Provide the [X, Y] coordinate of the cell's center where the given text is located.  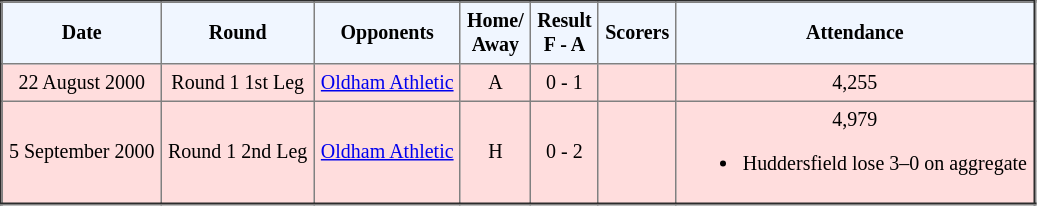
A [495, 83]
Round 1 2nd Leg [238, 152]
Date [82, 33]
Round 1 1st Leg [238, 83]
Home/Away [495, 33]
H [495, 152]
Round [238, 33]
0 - 1 [564, 83]
ResultF - A [564, 33]
5 September 2000 [82, 152]
Attendance [855, 33]
4,255 [855, 83]
Scorers [637, 33]
Opponents [387, 33]
22 August 2000 [82, 83]
4,979Huddersfield lose 3–0 on aggregate [855, 152]
0 - 2 [564, 152]
